Return the [X, Y] coordinate for the center point of the cell that contains the specified text.  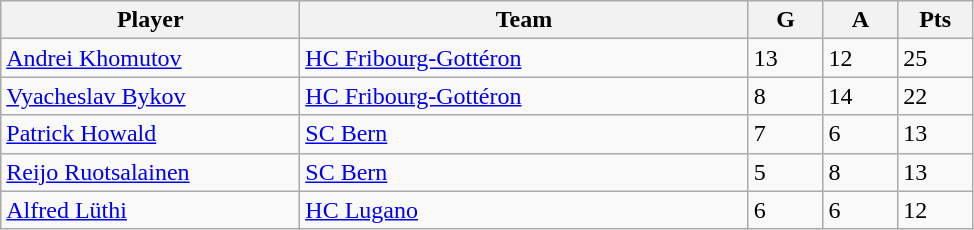
5 [786, 172]
22 [936, 96]
Andrei Khomutov [150, 58]
Patrick Howald [150, 134]
7 [786, 134]
Reijo Ruotsalainen [150, 172]
Player [150, 20]
HC Lugano [524, 210]
14 [860, 96]
Pts [936, 20]
Alfred Lüthi [150, 210]
25 [936, 58]
A [860, 20]
Vyacheslav Bykov [150, 96]
Team [524, 20]
G [786, 20]
